Return the (x, y) coordinate for the center point of the cell that contains the specified text.  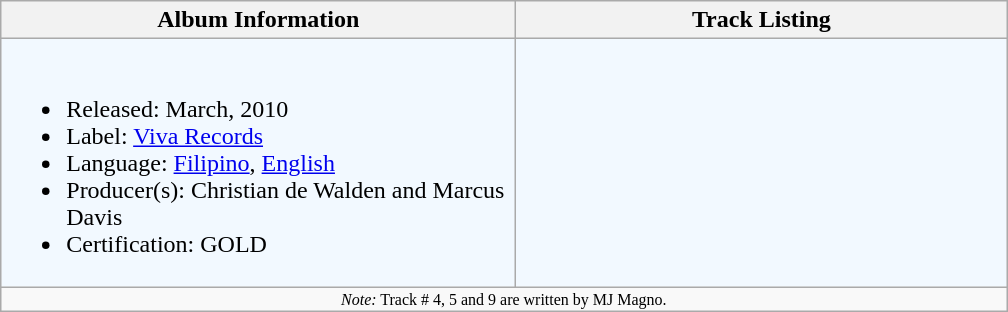
Track Listing (762, 20)
Album Information (258, 20)
Note: Track # 4, 5 and 9 are written by MJ Magno. (504, 299)
Released: March, 2010Label: Viva RecordsLanguage: Filipino, EnglishProducer(s): Christian de Walden and Marcus DavisCertification: GOLD (258, 163)
